Search for the cell housing the specified text and yield its [X, Y] center coordinate. 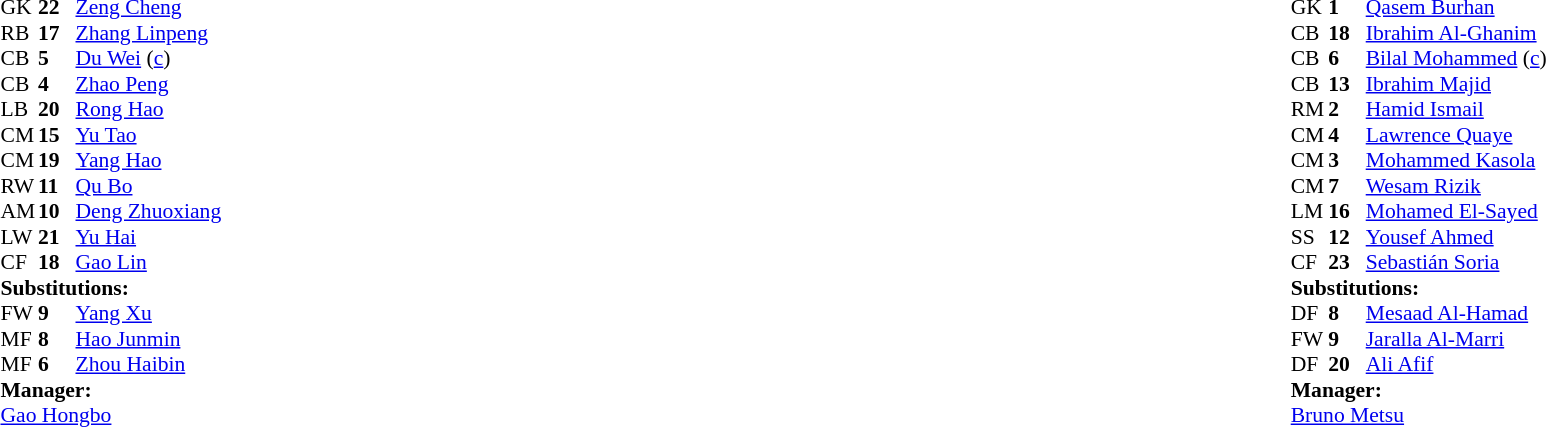
2 [1347, 109]
LW [19, 237]
Deng Zhuoxiang [149, 211]
Zhang Linpeng [149, 33]
15 [57, 135]
AM [19, 211]
Yu Tao [149, 135]
Qu Bo [149, 186]
RW [19, 186]
Yang Xu [149, 313]
Du Wei (c) [149, 59]
SS [1310, 237]
19 [57, 161]
13 [1347, 84]
Gao Lin [149, 263]
RB [19, 33]
Yang Hao [149, 161]
Zhou Haibin [149, 365]
Hao Junmin [149, 339]
RM [1310, 109]
21 [57, 237]
Manager: [110, 390]
3 [1347, 161]
10 [57, 211]
Yu Hai [149, 237]
LB [19, 109]
12 [1347, 237]
17 [57, 33]
11 [57, 186]
Zhao Peng [149, 84]
16 [1347, 211]
LM [1310, 211]
Rong Hao [149, 109]
5 [57, 59]
Substitutions: [110, 288]
23 [1347, 263]
7 [1347, 186]
